Detect which cell encompasses the target text, then output its [x, y] center coordinate. 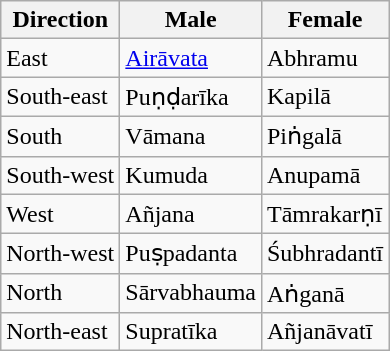
Vāmana [191, 136]
Aṅganā [324, 293]
Supratīka [191, 332]
Śubhradantī [324, 254]
Puṣpadanta [191, 254]
Kapilā [324, 97]
Añjanāvatī [324, 332]
Sārvabhauma [191, 293]
North [60, 293]
Kumuda [191, 175]
Female [324, 20]
South-east [60, 97]
Airāvata [191, 58]
Puṇḍarīka [191, 97]
South [60, 136]
North-west [60, 254]
North-east [60, 332]
Añjana [191, 214]
Piṅgalā [324, 136]
Abhramu [324, 58]
East [60, 58]
Direction [60, 20]
Male [191, 20]
South-west [60, 175]
Tāmrakarṇī [324, 214]
West [60, 214]
Anupamā [324, 175]
